Extract the (X, Y) coordinate from the center of the cell holding the provided text.  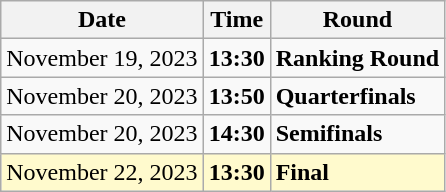
November 19, 2023 (102, 58)
Quarterfinals (357, 96)
14:30 (236, 134)
Final (357, 172)
Semifinals (357, 134)
November 22, 2023 (102, 172)
Round (357, 20)
13:50 (236, 96)
Date (102, 20)
Time (236, 20)
Ranking Round (357, 58)
